Output the [X, Y] coordinate of the center of the cell containing the given text.  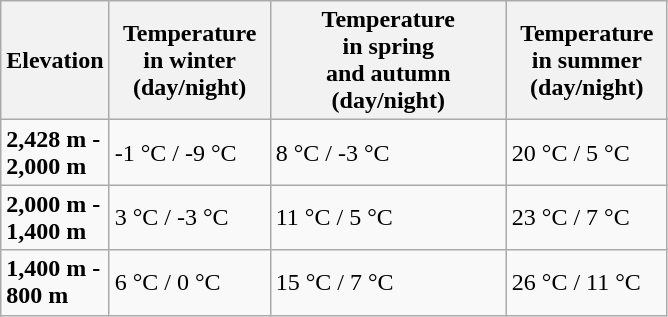
23 °C / 7 °C [586, 218]
8 °C / -3 °C [388, 152]
Temperaturein summer(day/night) [586, 60]
3 °C / -3 °C [190, 218]
Elevation [55, 60]
11 °C / 5 °C [388, 218]
2,000 m - 1,400 m [55, 218]
-1 °C / -9 °C [190, 152]
26 °C / 11 °C [586, 282]
1,400 m - 800 m [55, 282]
6 °C / 0 °C [190, 282]
20 °C / 5 °C [586, 152]
15 °C / 7 °C [388, 282]
Temperaturein springand autumn(day/night) [388, 60]
Temperaturein winter(day/night) [190, 60]
2,428 m - 2,000 m [55, 152]
